Detect which cell encompasses the target text, then output its [x, y] center coordinate. 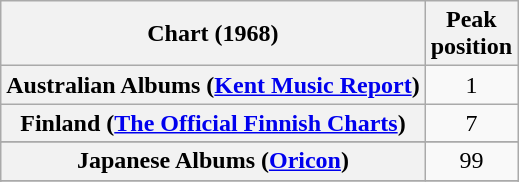
Australian Albums (Kent Music Report) [213, 85]
Chart (1968) [213, 34]
Peakposition [471, 34]
1 [471, 85]
Japanese Albums (Oricon) [213, 161]
7 [471, 123]
99 [471, 161]
Finland (The Official Finnish Charts) [213, 123]
